Extract the (X, Y) coordinate from the center of the cell holding the provided text.  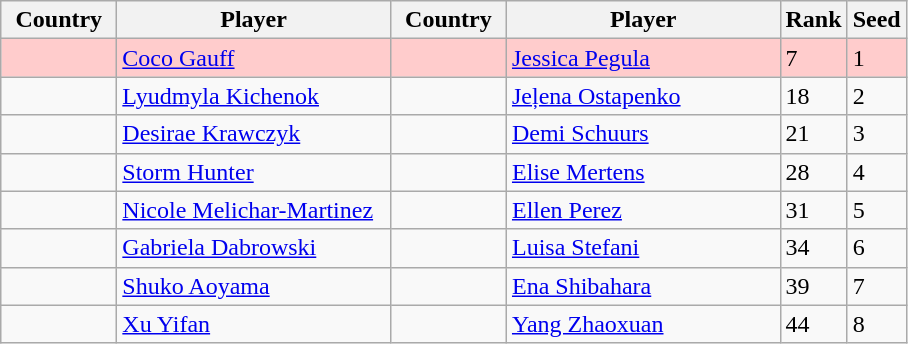
Luisa Stefani (643, 248)
Gabriela Dabrowski (254, 248)
5 (876, 210)
Ellen Perez (643, 210)
Xu Yifan (254, 324)
Demi Schuurs (643, 134)
Seed (876, 20)
3 (876, 134)
Ena Shibahara (643, 286)
Desirae Krawczyk (254, 134)
21 (814, 134)
Elise Mertens (643, 172)
1 (876, 58)
6 (876, 248)
2 (876, 96)
Shuko Aoyama (254, 286)
Lyudmyla Kichenok (254, 96)
Jeļena Ostapenko (643, 96)
8 (876, 324)
34 (814, 248)
31 (814, 210)
4 (876, 172)
Storm Hunter (254, 172)
39 (814, 286)
Jessica Pegula (643, 58)
44 (814, 324)
18 (814, 96)
Rank (814, 20)
Nicole Melichar-Martinez (254, 210)
Coco Gauff (254, 58)
Yang Zhaoxuan (643, 324)
28 (814, 172)
